Output the [X, Y] coordinate of the center of the cell containing the given text.  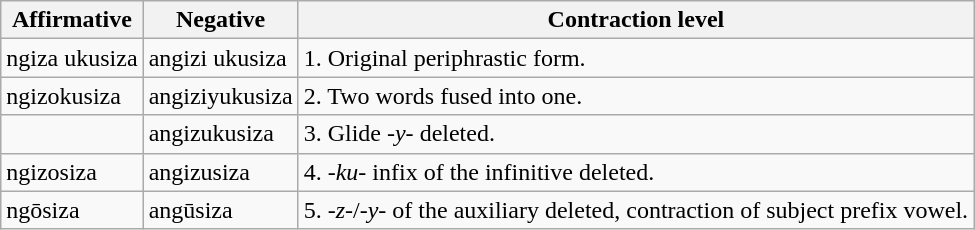
ngōsiza [72, 210]
5. -z-/-y- of the auxiliary deleted, contraction of subject prefix vowel. [636, 210]
2. Two words fused into one. [636, 96]
Contraction level [636, 20]
Affirmative [72, 20]
3. Glide -y- deleted. [636, 134]
1. Original periphrastic form. [636, 58]
ngizokusiza [72, 96]
ngiza ukusiza [72, 58]
angizukusiza [220, 134]
angiziyukusiza [220, 96]
4. -ku- infix of the infinitive deleted. [636, 172]
Negative [220, 20]
angizusiza [220, 172]
angizi ukusiza [220, 58]
angūsiza [220, 210]
ngizosiza [72, 172]
